Extract the (x, y) coordinate from the center of the cell holding the provided text.  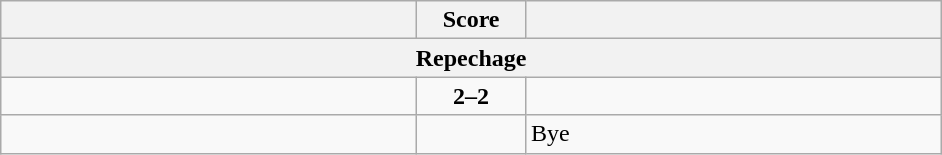
2–2 (472, 96)
Repechage (472, 58)
Score (472, 20)
Bye (733, 134)
